Locate the cell with the specified text and output its [x, y] center coordinate. 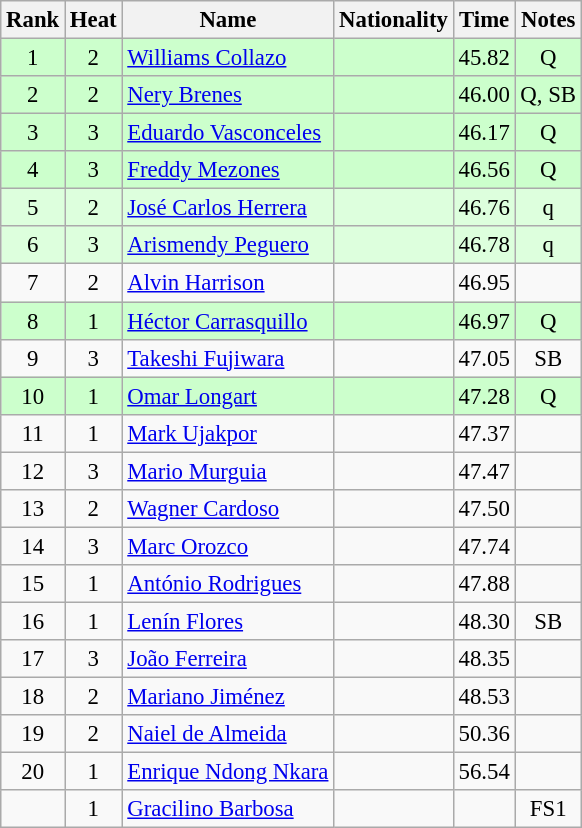
Marc Orozco [228, 546]
48.53 [484, 697]
Enrique Ndong Nkara [228, 772]
9 [33, 358]
4 [33, 170]
José Carlos Herrera [228, 208]
Lenín Flores [228, 621]
47.47 [484, 471]
Eduardo Vasconceles [228, 133]
António Rodrigues [228, 584]
13 [33, 509]
48.35 [484, 659]
6 [33, 245]
Naiel de Almeida [228, 734]
47.05 [484, 358]
Wagner Cardoso [228, 509]
8 [33, 321]
Freddy Mezones [228, 170]
Takeshi Fujiwara [228, 358]
46.17 [484, 133]
Mario Murguia [228, 471]
17 [33, 659]
20 [33, 772]
56.54 [484, 772]
45.82 [484, 58]
46.56 [484, 170]
Time [484, 20]
47.50 [484, 509]
Name [228, 20]
Mariano Jiménez [228, 697]
Mark Ujakpor [228, 433]
50.36 [484, 734]
Nationality [394, 20]
19 [33, 734]
11 [33, 433]
Alvin Harrison [228, 283]
Gracilino Barbosa [228, 809]
47.37 [484, 433]
18 [33, 697]
7 [33, 283]
Omar Longart [228, 396]
Q, SB [548, 95]
FS1 [548, 809]
46.97 [484, 321]
48.30 [484, 621]
10 [33, 396]
46.95 [484, 283]
Héctor Carrasquillo [228, 321]
47.88 [484, 584]
Notes [548, 20]
14 [33, 546]
12 [33, 471]
Williams Collazo [228, 58]
46.00 [484, 95]
46.76 [484, 208]
16 [33, 621]
47.74 [484, 546]
Nery Brenes [228, 95]
47.28 [484, 396]
Arismendy Peguero [228, 245]
46.78 [484, 245]
5 [33, 208]
Heat [94, 20]
Rank [33, 20]
15 [33, 584]
João Ferreira [228, 659]
